Determine the [X, Y] coordinate at the center of the cell enclosing the given text.  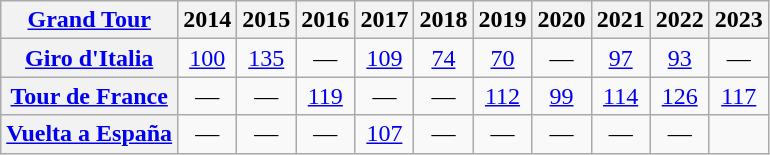
2017 [384, 20]
119 [326, 96]
117 [738, 96]
70 [502, 58]
74 [444, 58]
2018 [444, 20]
Vuelta a España [90, 134]
100 [208, 58]
Giro d'Italia [90, 58]
2015 [266, 20]
2020 [562, 20]
Tour de France [90, 96]
2021 [620, 20]
97 [620, 58]
135 [266, 58]
114 [620, 96]
2019 [502, 20]
112 [502, 96]
99 [562, 96]
2022 [680, 20]
2014 [208, 20]
93 [680, 58]
Grand Tour [90, 20]
107 [384, 134]
126 [680, 96]
109 [384, 58]
2023 [738, 20]
2016 [326, 20]
